Search for the cell housing the specified text and yield its [X, Y] center coordinate. 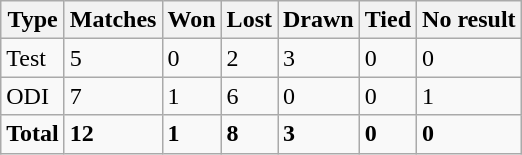
Matches [113, 20]
Tied [388, 20]
7 [113, 96]
ODI [33, 96]
8 [249, 134]
Type [33, 20]
Test [33, 58]
6 [249, 96]
Drawn [319, 20]
No result [470, 20]
Won [192, 20]
12 [113, 134]
Lost [249, 20]
5 [113, 58]
Total [33, 134]
2 [249, 58]
